Output the [X, Y] coordinate of the center of the cell containing the given text.  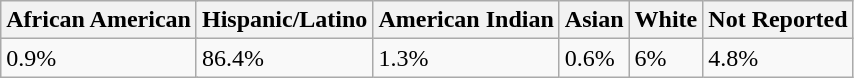
Not Reported [778, 20]
African American [99, 20]
American Indian [466, 20]
6% [666, 58]
1.3% [466, 58]
0.6% [594, 58]
Hispanic/Latino [284, 20]
86.4% [284, 58]
White [666, 20]
Asian [594, 20]
4.8% [778, 58]
0.9% [99, 58]
